Pinpoint the cell where the given text exists, returning its (x, y) midpoint coordinate. 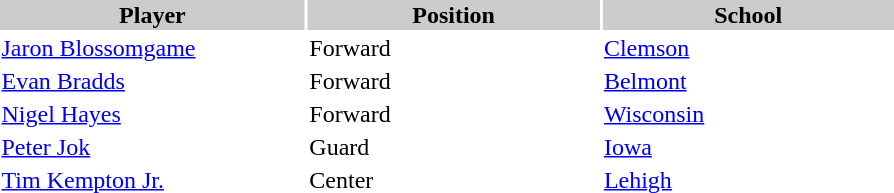
School (748, 15)
Position (454, 15)
Iowa (748, 147)
Wisconsin (748, 114)
Nigel Hayes (152, 114)
Guard (454, 147)
Belmont (748, 81)
Peter Jok (152, 147)
Jaron Blossomgame (152, 48)
Evan Bradds (152, 81)
Player (152, 15)
Clemson (748, 48)
